Provide the (X, Y) coordinate of the cell's center where the given text is located.  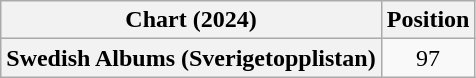
97 (428, 58)
Swedish Albums (Sverigetopplistan) (191, 58)
Position (428, 20)
Chart (2024) (191, 20)
